Scan for the cell matching the given text and deliver its (X, Y) coordinate at center. 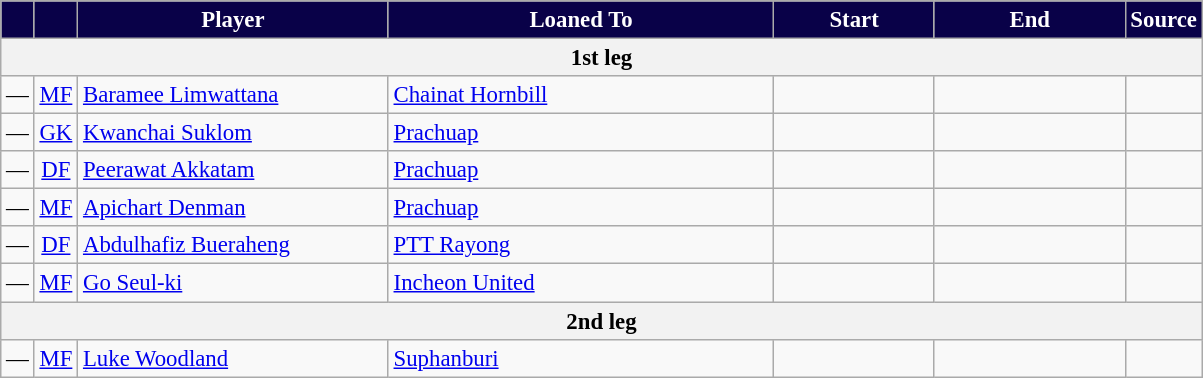
Source (1164, 20)
Luke Woodland (234, 358)
Loaned To (581, 20)
End (1030, 20)
Go Seul-ki (234, 283)
Incheon United (581, 283)
Abdulhafiz Bueraheng (234, 245)
Baramee Limwattana (234, 95)
PTT Rayong (581, 245)
Chainat Hornbill (581, 95)
Apichart Denman (234, 208)
Player (234, 20)
Kwanchai Suklom (234, 133)
2nd leg (602, 321)
GK (56, 133)
Start (854, 20)
1st leg (602, 58)
Suphanburi (581, 358)
Peerawat Akkatam (234, 170)
